Return (X, Y) of the center of cell containing provided text 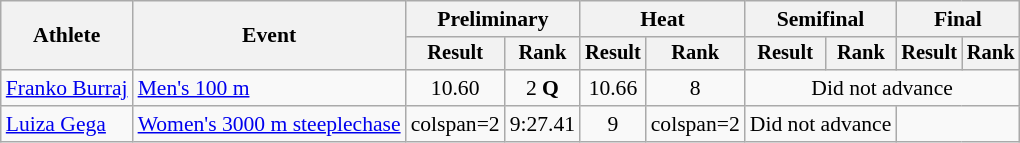
Final (958, 19)
Athlete (67, 36)
10.60 (456, 88)
10.66 (613, 88)
8 (696, 88)
Men's 100 m (270, 88)
Franko Burraj (67, 88)
Event (270, 36)
Heat (662, 19)
2 Q (542, 88)
9:27.41 (542, 124)
Semifinal (821, 19)
Women's 3000 m steeplechase (270, 124)
Preliminary (494, 19)
Luiza Gega (67, 124)
9 (613, 124)
